Extract the (x, y) coordinate from the center of the cell holding the provided text.  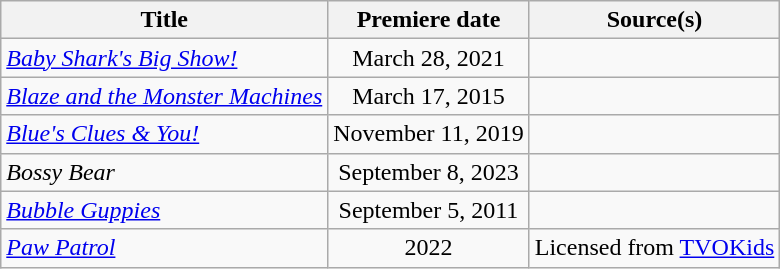
September 8, 2023 (428, 172)
Bossy Bear (164, 172)
Source(s) (654, 20)
Title (164, 20)
Bubble Guppies (164, 210)
Premiere date (428, 20)
March 28, 2021 (428, 58)
Blaze and the Monster Machines (164, 96)
2022 (428, 248)
November 11, 2019 (428, 134)
Licensed from TVOKids (654, 248)
Baby Shark's Big Show! (164, 58)
Blue's Clues & You! (164, 134)
Paw Patrol (164, 248)
September 5, 2011 (428, 210)
March 17, 2015 (428, 96)
